Return the (x, y) coordinate for the center point of the cell that contains the specified text.  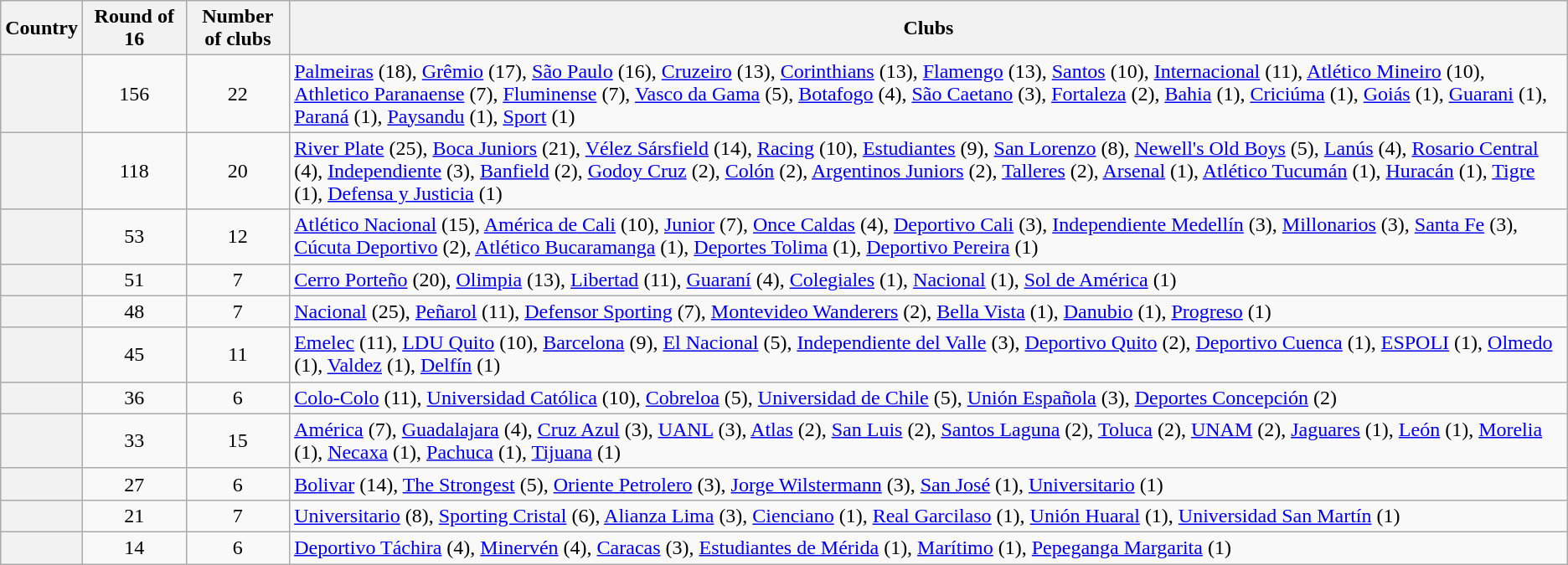
20 (238, 171)
Nacional (25), Peñarol (11), Defensor Sporting (7), Montevideo Wanderers (2), Bella Vista (1), Danubio (1), Progreso (1) (929, 311)
51 (134, 280)
11 (238, 355)
Deportivo Táchira (4), Minervén (4), Caracas (3), Estudiantes de Mérida (1), Marítimo (1), Pepeganga Margarita (1) (929, 547)
Country (42, 28)
Numberof clubs (238, 28)
Bolivar (14), The Strongest (5), Oriente Petrolero (3), Jorge Wilstermann (3), San José (1), Universitario (1) (929, 484)
156 (134, 94)
Cerro Porteño (20), Olimpia (13), Libertad (11), Guaraní (4), Colegiales (1), Nacional (1), Sol de América (1) (929, 280)
21 (134, 516)
15 (238, 440)
12 (238, 236)
53 (134, 236)
33 (134, 440)
Colo-Colo (11), Universidad Católica (10), Cobreloa (5), Universidad de Chile (5), Unión Española (3), Deportes Concepción (2) (929, 398)
14 (134, 547)
36 (134, 398)
Universitario (8), Sporting Cristal (6), Alianza Lima (3), Cienciano (1), Real Garcilaso (1), Unión Huaral (1), Universidad San Martín (1) (929, 516)
Round of 16 (134, 28)
Clubs (929, 28)
45 (134, 355)
27 (134, 484)
48 (134, 311)
118 (134, 171)
22 (238, 94)
